Return [X, Y] of the center of cell containing provided text 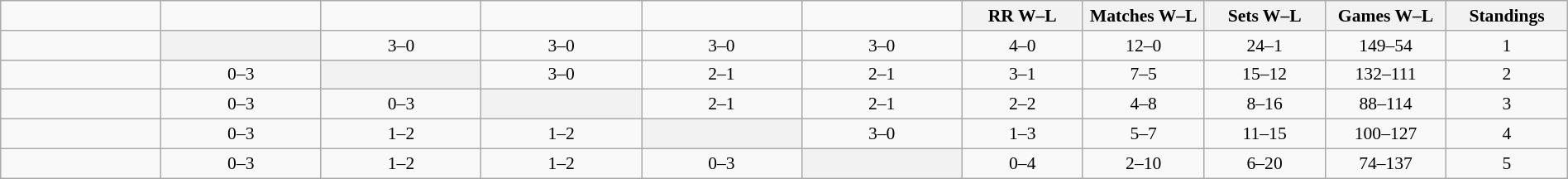
Games W–L [1385, 16]
132–111 [1385, 75]
5–7 [1143, 134]
4–8 [1143, 104]
4–0 [1022, 46]
Standings [1507, 16]
2–10 [1143, 163]
1 [1507, 46]
2–2 [1022, 104]
1–3 [1022, 134]
74–137 [1385, 163]
88–114 [1385, 104]
3 [1507, 104]
5 [1507, 163]
4 [1507, 134]
15–12 [1264, 75]
6–20 [1264, 163]
24–1 [1264, 46]
3–1 [1022, 75]
0–4 [1022, 163]
149–54 [1385, 46]
2 [1507, 75]
RR W–L [1022, 16]
12–0 [1143, 46]
11–15 [1264, 134]
7–5 [1143, 75]
Matches W–L [1143, 16]
100–127 [1385, 134]
8–16 [1264, 104]
Sets W–L [1264, 16]
